Return the [x, y] coordinate for the center point of the cell that contains the specified text.  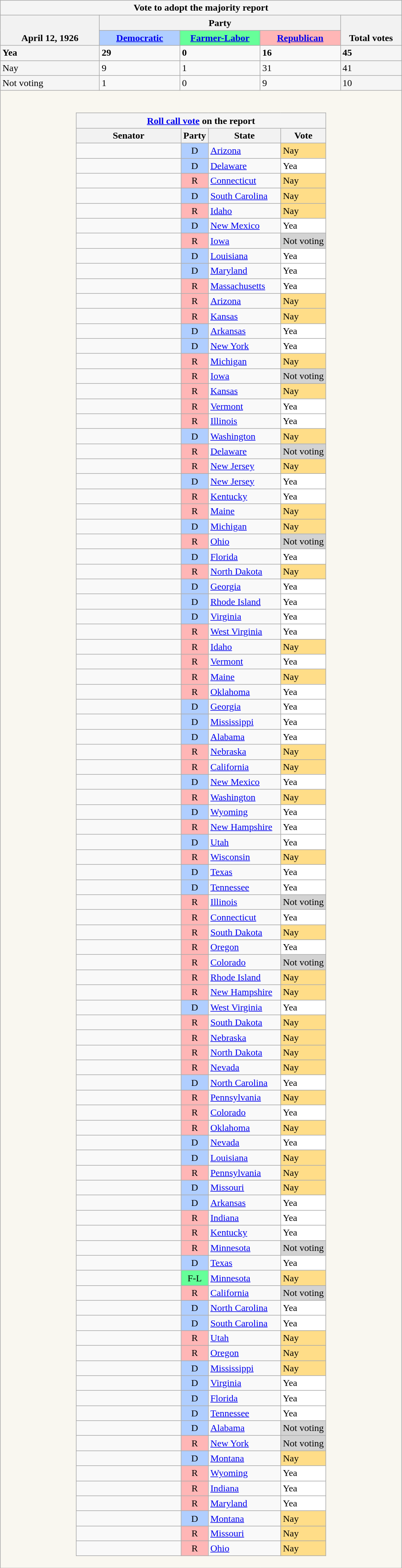
Massachusetts [245, 286]
Roll call vote on the report [201, 120]
State [245, 135]
F-L [194, 1278]
Total votes [371, 30]
Republican [300, 38]
45 [371, 53]
Senator [128, 135]
29 [140, 53]
31 [300, 68]
16 [300, 53]
April 12, 1926 [50, 30]
Vote to adopt the majority report [201, 8]
41 [371, 68]
Democratic [140, 38]
Wisconsin [245, 857]
10 [371, 83]
Vote [303, 135]
Farmer-Labor [220, 38]
